Capture the cell that displays the provided text and extract its [X, Y] central coordinate. 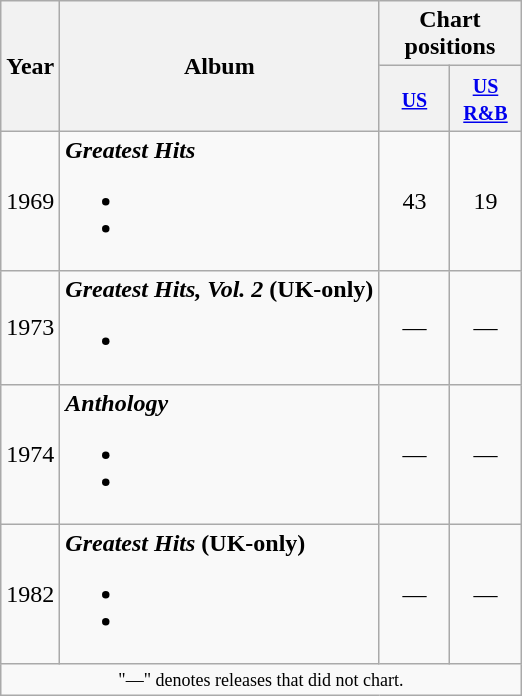
Album [220, 66]
Greatest Hits [220, 201]
1973 [30, 328]
43 [414, 201]
Greatest Hits, Vol. 2 (UK-only) [220, 328]
1982 [30, 594]
Anthology [220, 454]
1969 [30, 201]
1974 [30, 454]
Year [30, 66]
Chart positions [450, 34]
"—" denotes releases that did not chart. [261, 680]
US R&B [486, 98]
Greatest Hits (UK-only) [220, 594]
US [414, 98]
19 [486, 201]
